Locate the cell with the specified text and output its [X, Y] center coordinate. 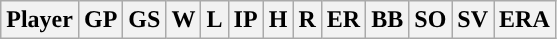
Player [40, 20]
L [214, 20]
W [184, 20]
GS [144, 20]
ER [343, 20]
GP [100, 20]
BB [388, 20]
ERA [525, 20]
SV [473, 20]
R [307, 20]
SO [430, 20]
H [278, 20]
IP [246, 20]
